Scan for the cell matching the given text and deliver its [X, Y] coordinate at center. 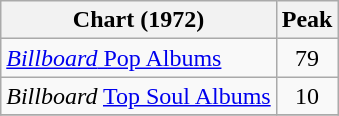
Chart (1972) [138, 20]
Billboard Top Soul Albums [138, 96]
10 [307, 96]
Peak [307, 20]
Billboard Pop Albums [138, 58]
79 [307, 58]
